For the text-containing cell, return its midpoint in (X, Y) coordinate format. 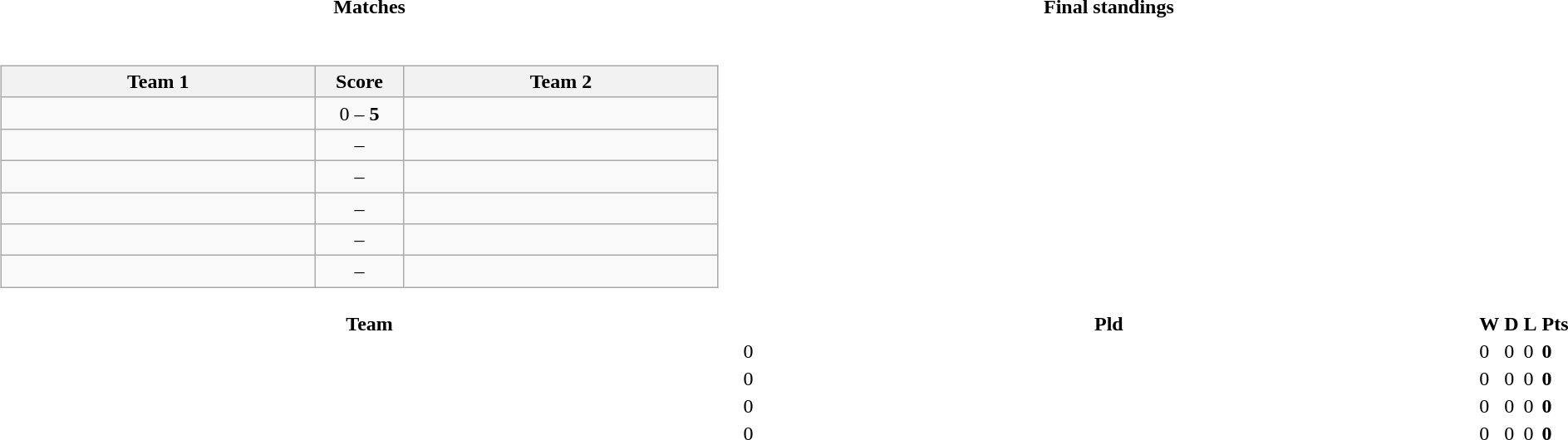
0 – 5 (359, 113)
Team 2 (561, 81)
Team 1 (158, 81)
W (1489, 324)
L (1531, 324)
Score (359, 81)
Pld (1108, 324)
D (1511, 324)
